Provide the [x, y] coordinate of the cell's center where the given text is located.  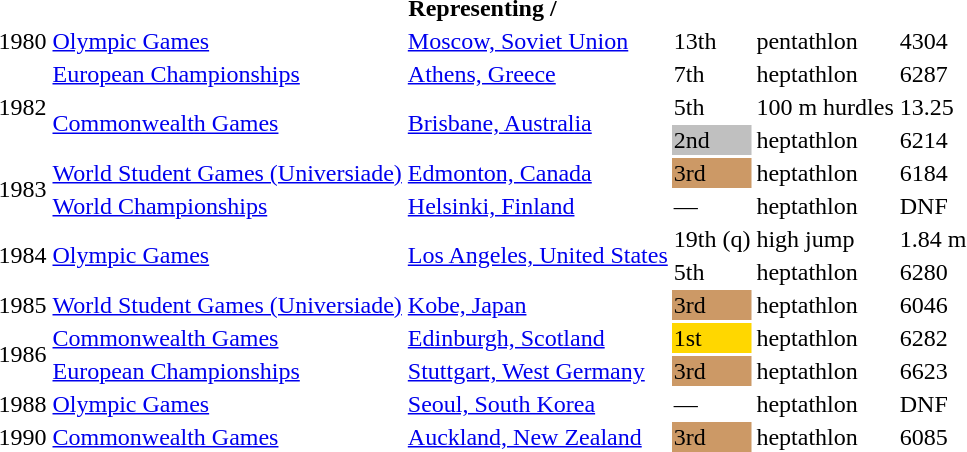
Los Angeles, United States [538, 256]
2nd [712, 140]
Brisbane, Australia [538, 124]
1st [712, 338]
Stuttgart, West Germany [538, 371]
Seoul, South Korea [538, 404]
World Championships [227, 206]
Kobe, Japan [538, 305]
Helsinki, Finland [538, 206]
Edinburgh, Scotland [538, 338]
Moscow, Soviet Union [538, 41]
Athens, Greece [538, 74]
13th [712, 41]
100 m hurdles [825, 107]
Edmonton, Canada [538, 173]
7th [712, 74]
high jump [825, 239]
pentathlon [825, 41]
19th (q) [712, 239]
Auckland, New Zealand [538, 437]
